Search for the cell housing the specified text and yield its [x, y] center coordinate. 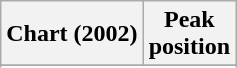
Chart (2002) [72, 34]
Peakposition [189, 34]
